For the text-containing cell, return its midpoint in [x, y] coordinate format. 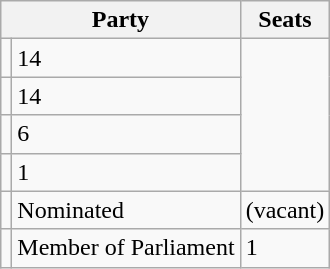
Member of Parliament [126, 248]
(vacant) [285, 210]
Party [120, 20]
Nominated [126, 210]
6 [126, 134]
Seats [285, 20]
